Locate the cell with the specified text and output its (X, Y) center coordinate. 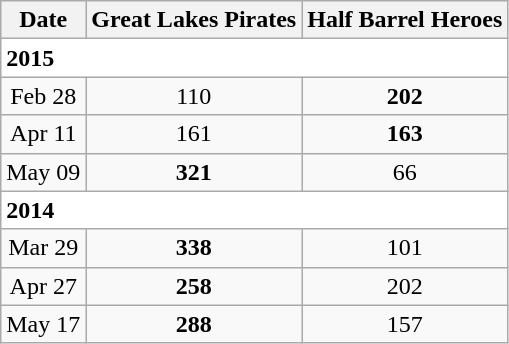
May 17 (44, 324)
321 (194, 172)
258 (194, 286)
338 (194, 248)
161 (194, 134)
288 (194, 324)
101 (405, 248)
157 (405, 324)
Mar 29 (44, 248)
Feb 28 (44, 96)
66 (405, 172)
Half Barrel Heroes (405, 20)
Great Lakes Pirates (194, 20)
Apr 27 (44, 286)
2014 (254, 210)
2015 (254, 58)
163 (405, 134)
110 (194, 96)
May 09 (44, 172)
Apr 11 (44, 134)
Date (44, 20)
